From the cell containing the given text, extract its center point as [x, y] coordinate. 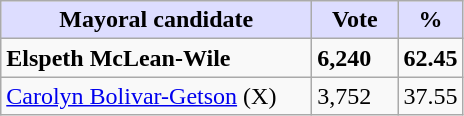
Vote [355, 20]
62.45 [430, 58]
Elspeth McLean-Wile [156, 58]
3,752 [355, 96]
% [430, 20]
37.55 [430, 96]
Mayoral candidate [156, 20]
6,240 [355, 58]
Carolyn Bolivar-Getson (X) [156, 96]
